Locate the cell with the specified text and output its [X, Y] center coordinate. 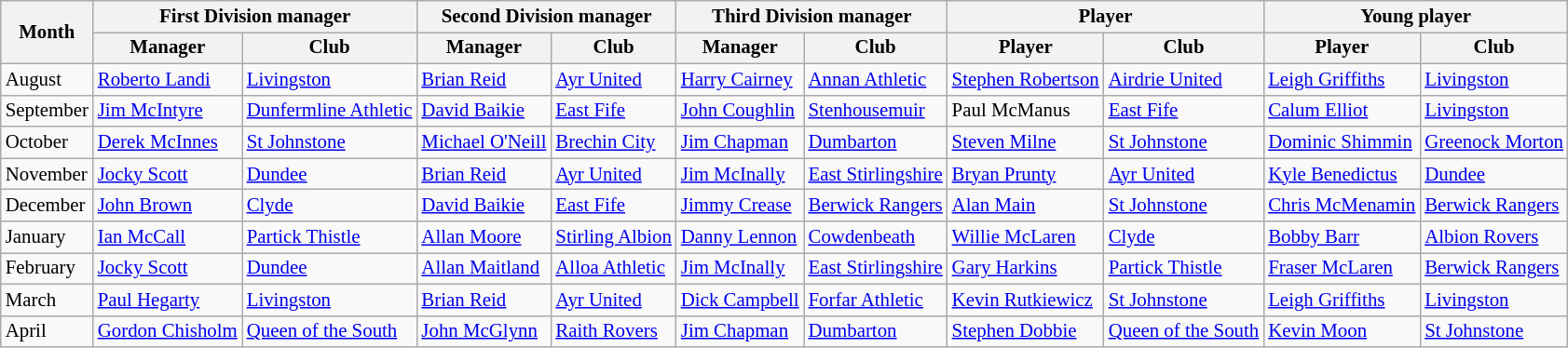
February [47, 268]
John Coughlin [740, 111]
Michael O'Neill [484, 142]
Allan Moore [484, 237]
Calum Elliot [1342, 111]
Paul McManus [1026, 111]
December [47, 206]
Gordon Chisholm [168, 331]
August [47, 79]
Stephen Dobbie [1026, 331]
Second Division manager [546, 17]
April [47, 331]
Stephen Robertson [1026, 79]
October [47, 142]
Kevin Moon [1342, 331]
Annan Athletic [876, 79]
November [47, 174]
Danny Lennon [740, 237]
Kyle Benedictus [1342, 174]
John Brown [168, 206]
Stirling Albion [613, 237]
John McGlynn [484, 331]
Raith Rovers [613, 331]
Roberto Landi [168, 79]
Gary Harkins [1026, 268]
March [47, 300]
Alan Main [1026, 206]
Young player [1416, 17]
Willie McLaren [1026, 237]
Stenhousemuir [876, 111]
Alloa Athletic [613, 268]
Jim McIntyre [168, 111]
Steven Milne [1026, 142]
Brechin City [613, 142]
Month [47, 33]
January [47, 237]
Bobby Barr [1342, 237]
Greenock Morton [1494, 142]
Kevin Rutkiewicz [1026, 300]
Dick Campbell [740, 300]
Cowdenbeath [876, 237]
Dunfermline Athletic [330, 111]
Forfar Athletic [876, 300]
First Division manager [255, 17]
Albion Rovers [1494, 237]
Airdrie United [1183, 79]
Ian McCall [168, 237]
Paul Hegarty [168, 300]
Third Division manager [812, 17]
Allan Maitland [484, 268]
September [47, 111]
Bryan Prunty [1026, 174]
Derek McInnes [168, 142]
Harry Cairney [740, 79]
Chris McMenamin [1342, 206]
Dominic Shimmin [1342, 142]
Fraser McLaren [1342, 268]
Jimmy Crease [740, 206]
